For the text-containing cell, return its midpoint in (x, y) coordinate format. 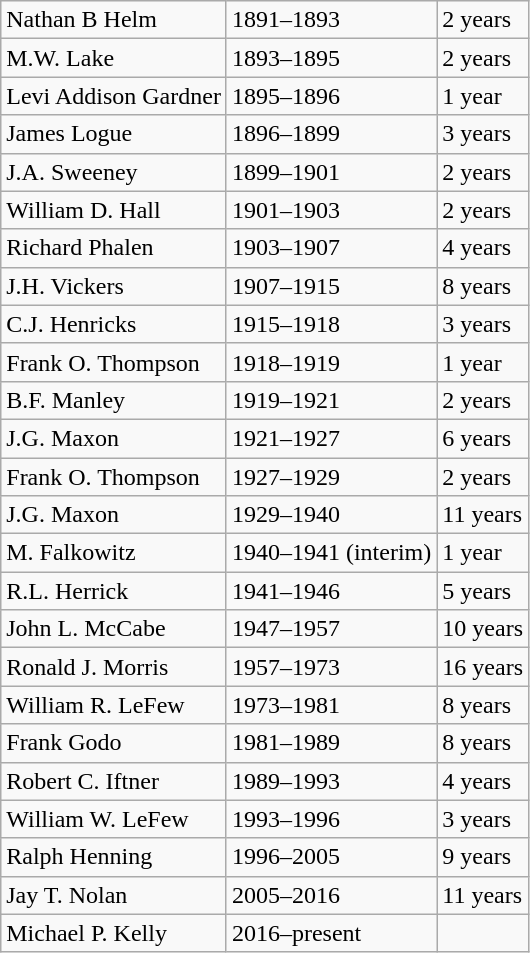
10 years (483, 629)
1915–1918 (331, 324)
1919–1921 (331, 400)
1981–1989 (331, 743)
C.J. Henricks (114, 324)
5 years (483, 591)
James Logue (114, 134)
Richard Phalen (114, 248)
1895–1896 (331, 96)
Michael P. Kelly (114, 933)
B.F. Manley (114, 400)
Nathan B Helm (114, 20)
J.H. Vickers (114, 286)
Robert C. Iftner (114, 781)
1996–2005 (331, 857)
1891–1893 (331, 20)
William D. Hall (114, 210)
1901–1903 (331, 210)
Ralph Henning (114, 857)
1941–1946 (331, 591)
1940–1941 (interim) (331, 553)
1918–1919 (331, 362)
1907–1915 (331, 286)
William R. LeFew (114, 705)
1899–1901 (331, 172)
1947–1957 (331, 629)
Frank Godo (114, 743)
1893–1895 (331, 58)
William W. LeFew (114, 819)
1989–1993 (331, 781)
Ronald J. Morris (114, 667)
1993–1996 (331, 819)
1973–1981 (331, 705)
1896–1899 (331, 134)
1903–1907 (331, 248)
M. Falkowitz (114, 553)
9 years (483, 857)
1921–1927 (331, 438)
6 years (483, 438)
M.W. Lake (114, 58)
John L. McCabe (114, 629)
16 years (483, 667)
R.L. Herrick (114, 591)
1929–1940 (331, 515)
2016–present (331, 933)
2005–2016 (331, 895)
J.A. Sweeney (114, 172)
1927–1929 (331, 477)
Levi Addison Gardner (114, 96)
Jay T. Nolan (114, 895)
1957–1973 (331, 667)
